Provide the [x, y] coordinate of the cell's center where the given text is located.  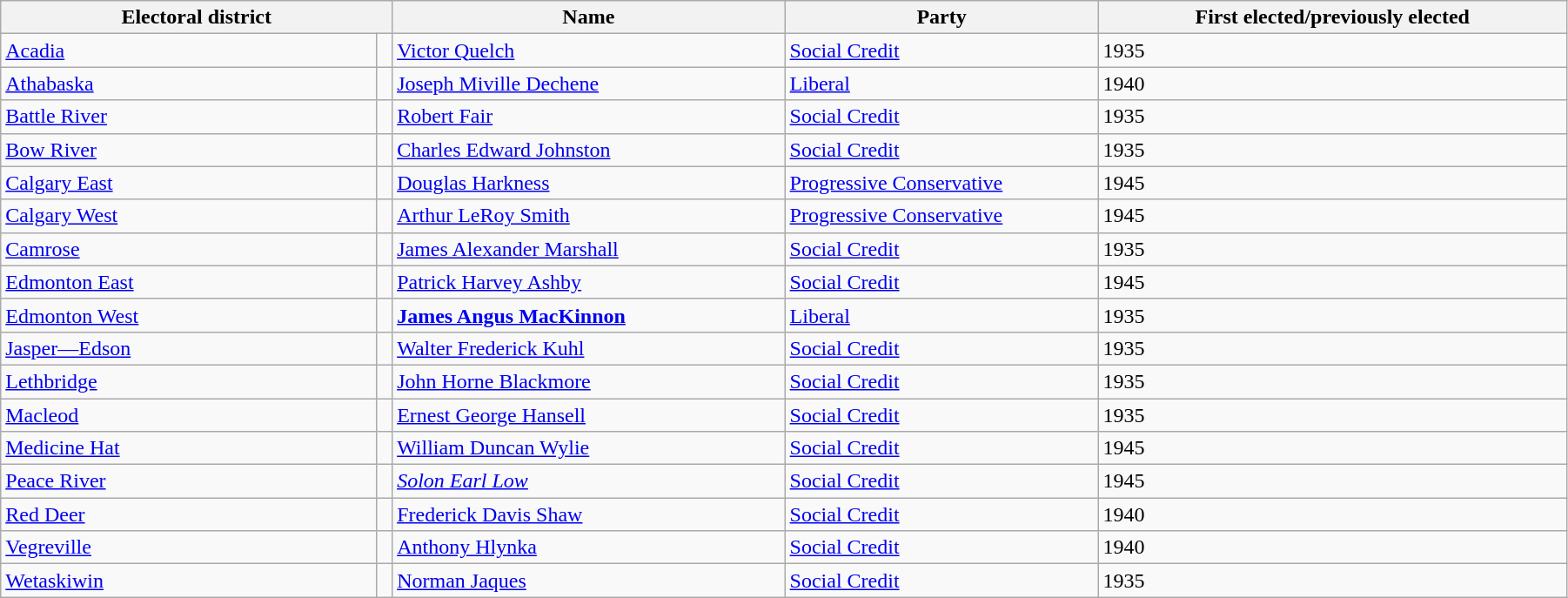
Peace River [189, 481]
Calgary West [189, 216]
Robert Fair [588, 117]
John Horne Blackmore [588, 381]
Arthur LeRoy Smith [588, 216]
Victor Quelch [588, 50]
Norman Jaques [588, 581]
Patrick Harvey Ashby [588, 282]
Vegreville [189, 548]
Red Deer [189, 514]
Charles Edward Johnston [588, 150]
Ernest George Hansell [588, 415]
Athabaska [189, 84]
First elected/previously elected [1332, 17]
Camrose [189, 249]
Jasper—Edson [189, 348]
Edmonton East [189, 282]
Name [588, 17]
Frederick Davis Shaw [588, 514]
Battle River [189, 117]
Electoral district [197, 17]
Lethbridge [189, 381]
James Angus MacKinnon [588, 315]
Douglas Harkness [588, 183]
Anthony Hlynka [588, 548]
Bow River [189, 150]
Party [941, 17]
James Alexander Marshall [588, 249]
Calgary East [189, 183]
Acadia [189, 50]
Medicine Hat [189, 448]
Walter Frederick Kuhl [588, 348]
Wetaskiwin [189, 581]
Solon Earl Low [588, 481]
Joseph Miville Dechene [588, 84]
Edmonton West [189, 315]
William Duncan Wylie [588, 448]
Macleod [189, 415]
